Extract the (X, Y) coordinate from the center of the cell holding the provided text.  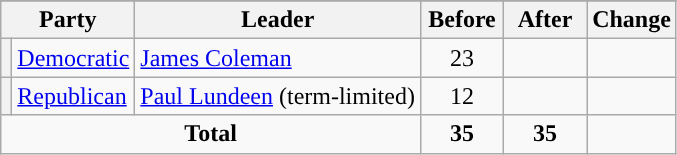
After (546, 20)
12 (462, 96)
Before (462, 20)
Republican (74, 96)
Democratic (74, 58)
Change (632, 20)
Party (68, 20)
Paul Lundeen (term-limited) (278, 96)
Leader (278, 20)
James Coleman (278, 58)
Total (211, 134)
23 (462, 58)
